Provide the [x, y] coordinate of the cell's center where the given text is located.  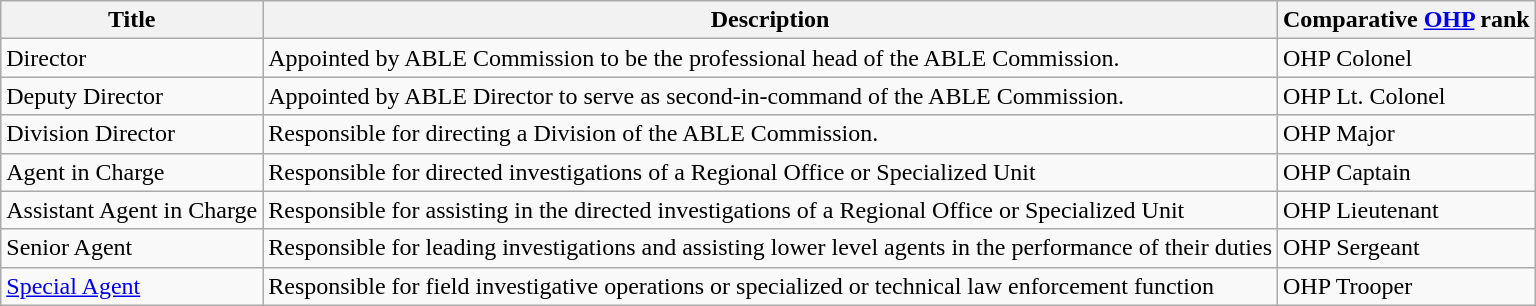
OHP Sergeant [1407, 248]
OHP Lt. Colonel [1407, 96]
Responsible for field investigative operations or specialized or technical law enforcement function [770, 286]
OHP Major [1407, 134]
OHP Lieutenant [1407, 210]
Agent in Charge [132, 172]
Responsible for directed investigations of a Regional Office or Specialized Unit [770, 172]
Special Agent [132, 286]
Deputy Director [132, 96]
Senior Agent [132, 248]
Division Director [132, 134]
Description [770, 20]
Appointed by ABLE Commission to be the professional head of the ABLE Commission. [770, 58]
Responsible for assisting in the directed investigations of a Regional Office or Specialized Unit [770, 210]
Responsible for leading investigations and assisting lower level agents in the performance of their duties [770, 248]
Comparative OHP rank [1407, 20]
Assistant Agent in Charge [132, 210]
Appointed by ABLE Director to serve as second-in-command of the ABLE Commission. [770, 96]
OHP Colonel [1407, 58]
Title [132, 20]
Director [132, 58]
Responsible for directing a Division of the ABLE Commission. [770, 134]
OHP Trooper [1407, 286]
OHP Captain [1407, 172]
